Identify which cell holds the provided text, then report its (X, Y) central coordinate. 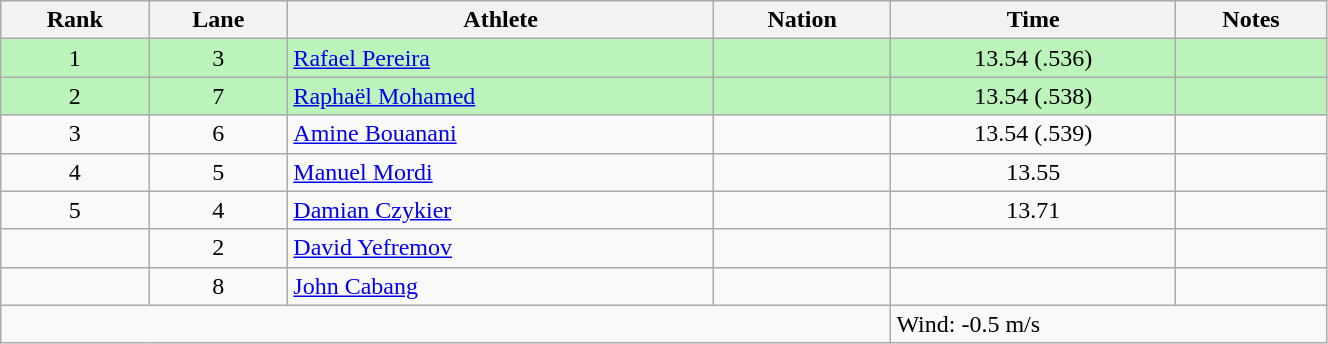
Lane (218, 20)
13.55 (1034, 172)
1 (75, 58)
Amine Bouanani (501, 134)
6 (218, 134)
8 (218, 286)
13.54 (.536) (1034, 58)
John Cabang (501, 286)
13.54 (.538) (1034, 96)
David Yefremov (501, 248)
Raphaël Mohamed (501, 96)
Rank (75, 20)
Wind: -0.5 m/s (1109, 324)
7 (218, 96)
Athlete (501, 20)
13.54 (.539) (1034, 134)
13.71 (1034, 210)
Rafael Pereira (501, 58)
Time (1034, 20)
Nation (802, 20)
Damian Czykier (501, 210)
Notes (1252, 20)
Manuel Mordi (501, 172)
